Locate the cell with the specified text and output its (x, y) center coordinate. 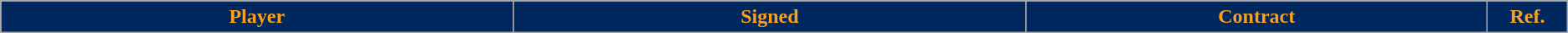
Signed (770, 17)
Contract (1256, 17)
Player (257, 17)
Ref. (1528, 17)
